Determine the (X, Y) coordinate at the center of the cell enclosing the given text.  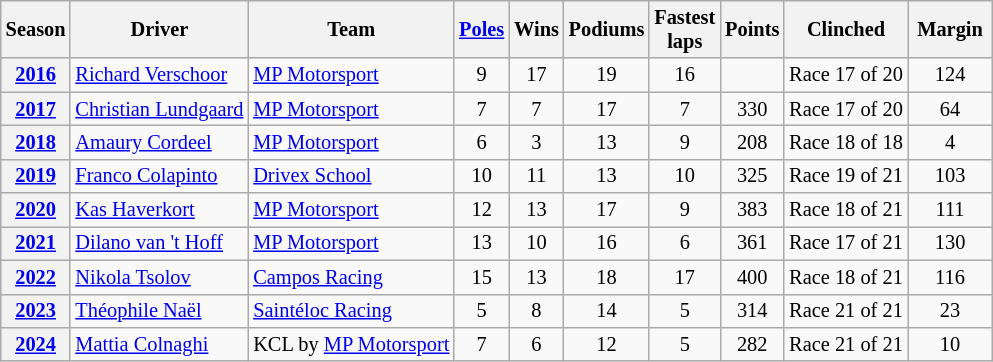
Nikola Tsolov (159, 277)
2020 (36, 210)
Race 19 of 21 (846, 176)
Saintéloc Racing (351, 311)
Richard Verschoor (159, 75)
2023 (36, 311)
Margin (950, 29)
15 (482, 277)
208 (752, 142)
Team (351, 29)
2021 (36, 243)
Race 17 of 21 (846, 243)
282 (752, 344)
130 (950, 243)
2024 (36, 344)
Christian Lundgaard (159, 109)
330 (752, 109)
Wins (536, 29)
Franco Colapinto (159, 176)
361 (752, 243)
Campos Racing (351, 277)
Dilano van 't Hoff (159, 243)
Points (752, 29)
103 (950, 176)
2019 (36, 176)
Driver (159, 29)
383 (752, 210)
2018 (36, 142)
124 (950, 75)
Race 18 of 18 (846, 142)
Mattia Colnaghi (159, 344)
14 (607, 311)
4 (950, 142)
18 (607, 277)
Fastest laps (684, 29)
Podiums (607, 29)
Amaury Cordeel (159, 142)
2017 (36, 109)
Clinched (846, 29)
KCL by MP Motorsport (351, 344)
11 (536, 176)
400 (752, 277)
3 (536, 142)
Drivex School (351, 176)
23 (950, 311)
325 (752, 176)
64 (950, 109)
2016 (36, 75)
Season (36, 29)
Poles (482, 29)
116 (950, 277)
2022 (36, 277)
8 (536, 311)
19 (607, 75)
111 (950, 210)
Kas Haverkort (159, 210)
314 (752, 311)
Théophile Naël (159, 311)
